Return the (X, Y) coordinate for the center point of the cell that contains the specified text.  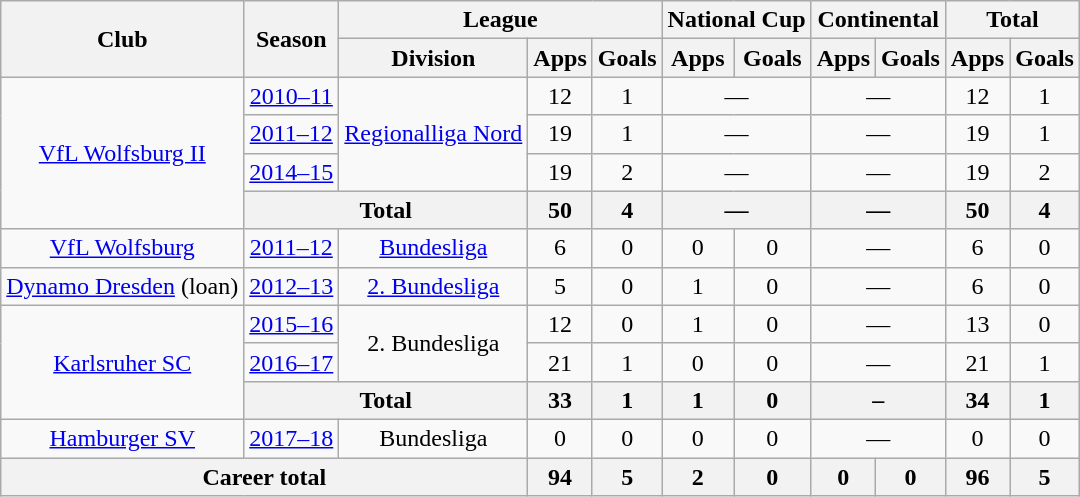
96 (977, 477)
Continental (878, 20)
National Cup (736, 20)
Season (292, 39)
Regionalliga Nord (434, 134)
33 (560, 400)
Division (434, 58)
Career total (264, 477)
Dynamo Dresden (loan) (122, 286)
Hamburger SV (122, 438)
Karlsruher SC (122, 362)
2016–17 (292, 362)
13 (977, 324)
VfL Wolfsburg II (122, 153)
VfL Wolfsburg (122, 248)
2012–13 (292, 286)
2017–18 (292, 438)
– (878, 400)
2015–16 (292, 324)
2014–15 (292, 172)
34 (977, 400)
Club (122, 39)
2010–11 (292, 96)
94 (560, 477)
League (500, 20)
